Identify which cell holds the provided text, then report its [X, Y] central coordinate. 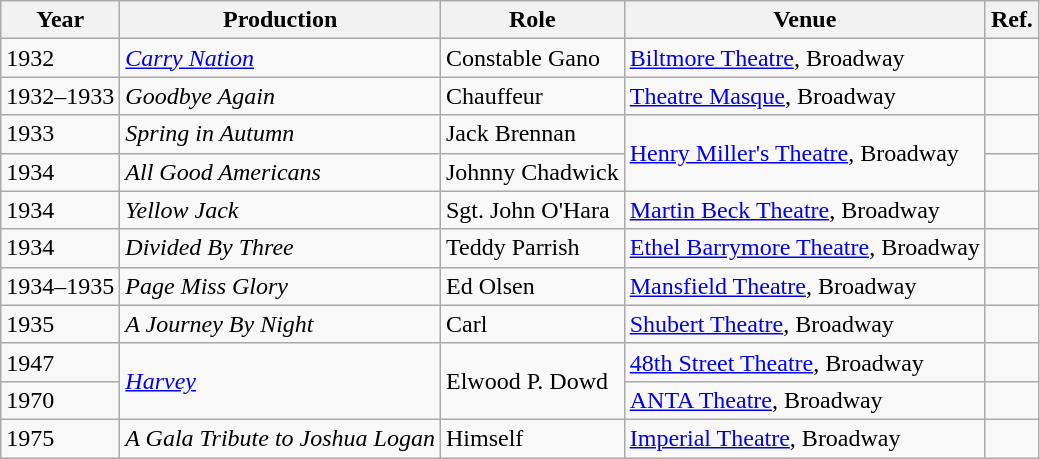
Shubert Theatre, Broadway [804, 324]
ANTA Theatre, Broadway [804, 400]
Venue [804, 20]
Chauffeur [532, 96]
Page Miss Glory [280, 286]
48th Street Theatre, Broadway [804, 362]
Goodbye Again [280, 96]
Production [280, 20]
Sgt. John O'Hara [532, 210]
Ethel Barrymore Theatre, Broadway [804, 248]
Ref. [1012, 20]
1935 [60, 324]
Biltmore Theatre, Broadway [804, 58]
1932–1933 [60, 96]
A Journey By Night [280, 324]
Yellow Jack [280, 210]
1933 [60, 134]
Carl [532, 324]
Jack Brennan [532, 134]
Mansfield Theatre, Broadway [804, 286]
Martin Beck Theatre, Broadway [804, 210]
Harvey [280, 381]
Johnny Chadwick [532, 172]
1975 [60, 438]
A Gala Tribute to Joshua Logan [280, 438]
Teddy Parrish [532, 248]
Role [532, 20]
Himself [532, 438]
1932 [60, 58]
Constable Gano [532, 58]
Imperial Theatre, Broadway [804, 438]
Elwood P. Dowd [532, 381]
Spring in Autumn [280, 134]
1970 [60, 400]
Year [60, 20]
Carry Nation [280, 58]
Theatre Masque, Broadway [804, 96]
Divided By Three [280, 248]
Ed Olsen [532, 286]
1947 [60, 362]
1934–1935 [60, 286]
All Good Americans [280, 172]
Henry Miller's Theatre, Broadway [804, 153]
